From the cell containing the given text, extract its center point as (x, y) coordinate. 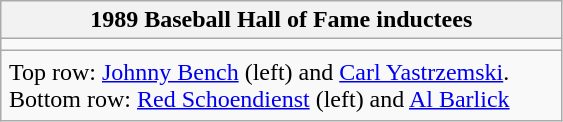
Top row: Johnny Bench (left) and Carl Yastrzemski. Bottom row: Red Schoendienst (left) and Al Barlick (282, 85)
1989 Baseball Hall of Fame inductees (282, 20)
